Return the (x, y) coordinate for the center point of the cell that contains the specified text.  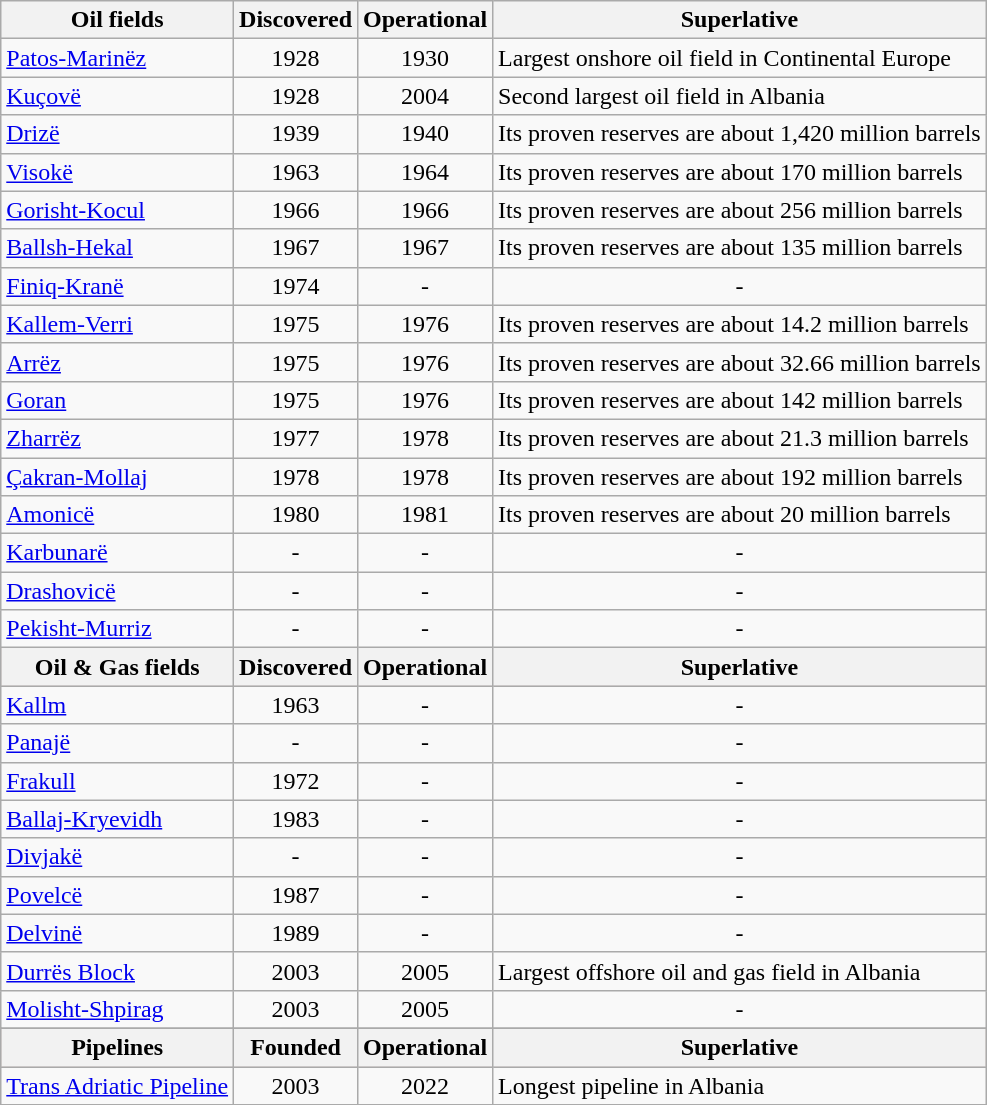
Its proven reserves are about 256 million barrels (740, 210)
Largest offshore oil and gas field in Albania (740, 971)
Trans Adriatic Pipeline (118, 1085)
Zharrëz (118, 438)
Its proven reserves are about 32.66 million barrels (740, 362)
1939 (296, 134)
Povelcë (118, 895)
1972 (296, 781)
Molisht-Shpirag (118, 1009)
Ballsh-Hekal (118, 248)
Patos-Marinëz (118, 58)
Its proven reserves are about 1,420 million barrels (740, 134)
Its proven reserves are about 192 million barrels (740, 477)
Drizë (118, 134)
1983 (296, 819)
Kallm (118, 705)
Delvinë (118, 933)
Panajë (118, 743)
1981 (426, 515)
Goran (118, 400)
Its proven reserves are about 135 million barrels (740, 248)
2004 (426, 96)
Çakran-Mollaj (118, 477)
Frakull (118, 781)
Amonicë (118, 515)
Its proven reserves are about 170 million barrels (740, 172)
Its proven reserves are about 21.3 million barrels (740, 438)
2022 (426, 1085)
1930 (426, 58)
1940 (426, 134)
Founded (296, 1047)
Second largest oil field in Albania (740, 96)
Its proven reserves are about 142 million barrels (740, 400)
Ballaj-Kryevidh (118, 819)
Kuçovë (118, 96)
Divjakë (118, 857)
Durrës Block (118, 971)
Oil & Gas fields (118, 667)
Finiq-Kranë (118, 286)
Pipelines (118, 1047)
Kallem-Verri (118, 324)
Visokë (118, 172)
Oil fields (118, 20)
Largest onshore oil field in Continental Europe (740, 58)
Its proven reserves are about 20 million barrels (740, 515)
Drashovicë (118, 591)
1989 (296, 933)
Pekisht-Murriz (118, 629)
1987 (296, 895)
Karbunarë (118, 553)
Longest pipeline in Albania (740, 1085)
1980 (296, 515)
1964 (426, 172)
Gorisht-Kocul (118, 210)
Its proven reserves are about 14.2 million barrels (740, 324)
Arrëz (118, 362)
1974 (296, 286)
1977 (296, 438)
